Search for the cell housing the specified text and yield its (X, Y) center coordinate. 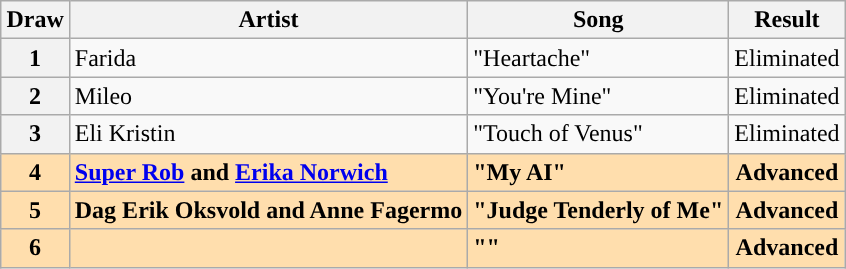
Artist (268, 20)
Result (787, 20)
Farida (268, 58)
"" (598, 248)
Song (598, 20)
Eli Kristin (268, 134)
3 (35, 134)
1 (35, 58)
"Heartache" (598, 58)
"Judge Tenderly of Me" (598, 210)
"Touch of Venus" (598, 134)
6 (35, 248)
"You're Mine" (598, 96)
2 (35, 96)
5 (35, 210)
4 (35, 172)
Super Rob and Erika Norwich (268, 172)
Draw (35, 20)
Dag Erik Oksvold and Anne Fagermo (268, 210)
"My AI" (598, 172)
Mileo (268, 96)
